Capture the cell that displays the provided text and extract its [x, y] central coordinate. 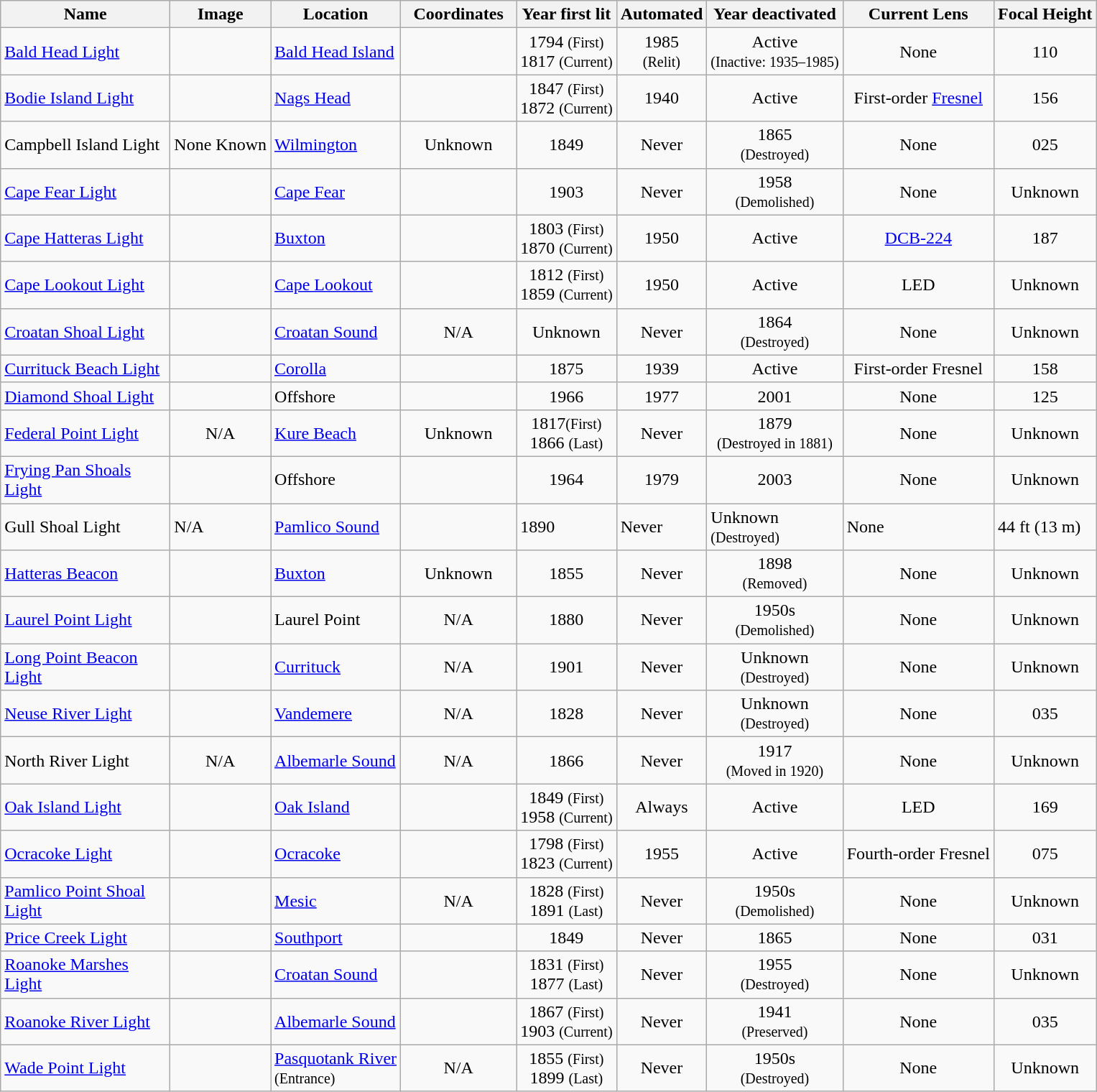
Mesic [336, 901]
1979 [662, 480]
1966 [566, 396]
Image [221, 14]
1955 [662, 853]
1817(First) 1866 (Last) [566, 432]
1831 (First) 1877 (Last) [566, 974]
1855 (First) 1899 (Last) [566, 1068]
1898(Removed) [774, 573]
Kure Beach [336, 432]
1879(Destroyed in 1881) [774, 432]
075 [1045, 853]
Bald Head Light [85, 52]
1985(Relit) [662, 52]
1794 (First) 1817 (Current) [566, 52]
Cape Lookout [336, 284]
1875 [566, 369]
156 [1045, 98]
Gull Shoal Light [85, 526]
Roanoke Marshes Light [85, 974]
Neuse River Light [85, 714]
Currituck [336, 667]
44 ft (13 m) [1045, 526]
Cape Hatteras Light [85, 239]
1890 [566, 526]
169 [1045, 808]
031 [1045, 938]
Location [336, 14]
Hatteras Beacon [85, 573]
1939 [662, 369]
Oak Island Light [85, 808]
1964 [566, 480]
1865(Destroyed) [774, 145]
Fourth-order Fresnel [918, 853]
Corolla [336, 369]
Bald Head Island [336, 52]
Always [662, 808]
Nags Head [336, 98]
Pamlico Sound [336, 526]
Laurel Point Light [85, 621]
Bodie Island Light [85, 98]
1847 (First) 1872 (Current) [566, 98]
1864(Destroyed) [774, 332]
Year deactivated [774, 14]
158 [1045, 369]
Cape Lookout Light [85, 284]
Wilmington [336, 145]
Diamond Shoal Light [85, 396]
Year first lit [566, 14]
Pamlico Point Shoal Light [85, 901]
Active(Inactive: 1935–1985) [774, 52]
Price Creek Light [85, 938]
Vandemere [336, 714]
None Known [221, 145]
1803 (First) 1870 (Current) [566, 239]
025 [1045, 145]
Focal Height [1045, 14]
110 [1045, 52]
Cape Fear [336, 191]
Cape Fear Light [85, 191]
Pasquotank River(Entrance) [336, 1068]
1940 [662, 98]
1901 [566, 667]
Name [85, 14]
1849 (First) 1958 (Current) [566, 808]
North River Light [85, 760]
2001 [774, 396]
Roanoke River Light [85, 1022]
1880 [566, 621]
187 [1045, 239]
Campbell Island Light [85, 145]
1958(Demolished) [774, 191]
1828 (First) 1891 (Last) [566, 901]
1941(Preserved) [774, 1022]
1828 [566, 714]
1865 [774, 938]
1917(Moved in 1920) [774, 760]
125 [1045, 396]
Laurel Point [336, 621]
Currituck Beach Light [85, 369]
1867 (First) 1903 (Current) [566, 1022]
Southport [336, 938]
1812 (First) 1859 (Current) [566, 284]
1903 [566, 191]
Coordinates [458, 14]
1866 [566, 760]
1955(Destroyed) [774, 974]
1977 [662, 396]
1798 (First) 1823 (Current) [566, 853]
Ocracoke Light [85, 853]
2003 [774, 480]
Croatan Shoal Light [85, 332]
Wade Point Light [85, 1068]
Frying Pan Shoals Light [85, 480]
Long Point Beacon Light [85, 667]
Automated [662, 14]
Current Lens [918, 14]
1855 [566, 573]
DCB-224 [918, 239]
Ocracoke [336, 853]
Oak Island [336, 808]
Federal Point Light [85, 432]
1950s(Destroyed) [774, 1068]
